Capture the cell that displays the provided text and extract its (X, Y) central coordinate. 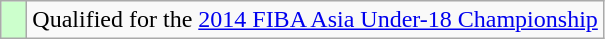
Qualified for the 2014 FIBA Asia Under-18 Championship (316, 20)
